Determine the [x, y] coordinate at the center of the cell enclosing the given text.  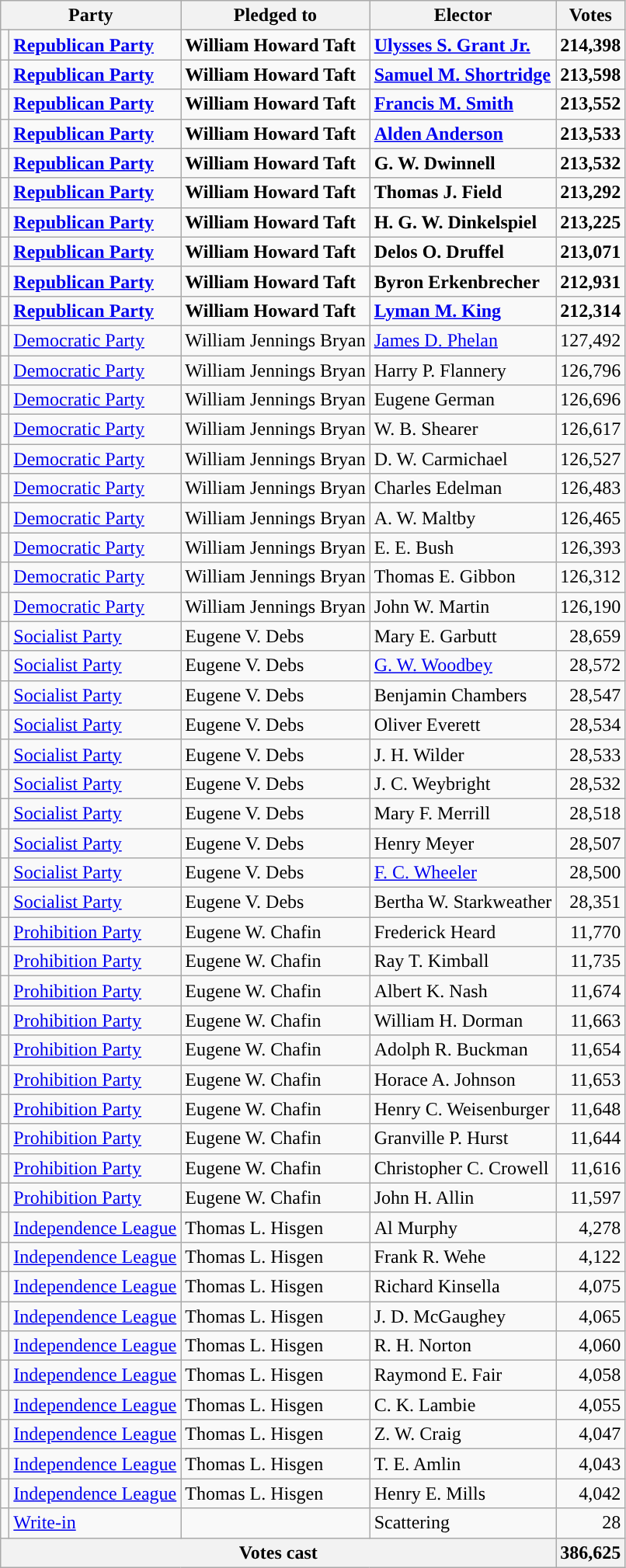
11,735 [590, 961]
R. H. Norton [463, 1346]
126,312 [590, 577]
A. W. Maltby [463, 518]
11,597 [590, 1198]
Harry P. Flannery [463, 370]
126,393 [590, 548]
Raymond E. Fair [463, 1375]
Henry C. Weisenburger [463, 1109]
4,043 [590, 1464]
W. B. Shearer [463, 429]
Thomas E. Gibbon [463, 577]
11,770 [590, 932]
28 [590, 1523]
Bertha W. Starkweather [463, 902]
213,533 [590, 134]
J. C. Weybright [463, 784]
Ray T. Kimball [463, 961]
G. W. Woodbey [463, 666]
Adolph R. Buckman [463, 1050]
Henry Meyer [463, 843]
Granville P. Hurst [463, 1139]
Mary E. Garbutt [463, 636]
Frederick Heard [463, 932]
Charles Edelman [463, 488]
Thomas J. Field [463, 193]
4,065 [590, 1316]
H. G. W. Dinkelspiel [463, 222]
Z. W. Craig [463, 1434]
214,398 [590, 45]
213,552 [590, 104]
11,663 [590, 1020]
Write-in [95, 1523]
126,190 [590, 607]
11,616 [590, 1168]
Alden Anderson [463, 134]
Byron Erkenbrecher [463, 281]
Scattering [463, 1523]
11,648 [590, 1109]
126,527 [590, 459]
John W. Martin [463, 607]
C. K. Lambie [463, 1405]
127,492 [590, 340]
4,042 [590, 1493]
213,598 [590, 75]
T. E. Amlin [463, 1464]
28,518 [590, 813]
Votes cast [278, 1552]
212,931 [590, 281]
4,278 [590, 1227]
126,483 [590, 488]
11,653 [590, 1080]
Christopher C. Crowell [463, 1168]
213,225 [590, 222]
213,071 [590, 252]
J. H. Wilder [463, 754]
4,047 [590, 1434]
4,060 [590, 1346]
J. D. McGaughey [463, 1316]
28,572 [590, 666]
Mary F. Merrill [463, 813]
Richard Kinsella [463, 1286]
Votes [590, 16]
E. E. Bush [463, 548]
Samuel M. Shortridge [463, 75]
11,644 [590, 1139]
213,532 [590, 163]
Benjamin Chambers [463, 695]
F. C. Wheeler [463, 873]
126,617 [590, 429]
Delos O. Druffel [463, 252]
28,532 [590, 784]
11,674 [590, 991]
126,796 [590, 370]
James D. Phelan [463, 340]
126,696 [590, 400]
4,058 [590, 1375]
28,533 [590, 754]
Elector [463, 16]
D. W. Carmichael [463, 459]
4,122 [590, 1257]
Party [91, 16]
Albert K. Nash [463, 991]
Lyman M. King [463, 311]
28,534 [590, 725]
Francis M. Smith [463, 104]
28,547 [590, 695]
126,465 [590, 518]
Eugene German [463, 400]
Ulysses S. Grant Jr. [463, 45]
28,351 [590, 902]
Oliver Everett [463, 725]
28,507 [590, 843]
G. W. Dwinnell [463, 163]
Henry E. Mills [463, 1493]
Frank R. Wehe [463, 1257]
386,625 [590, 1552]
William H. Dorman [463, 1020]
Pledged to [275, 16]
11,654 [590, 1050]
4,055 [590, 1405]
4,075 [590, 1286]
213,292 [590, 193]
John H. Allin [463, 1198]
212,314 [590, 311]
Horace A. Johnson [463, 1080]
28,659 [590, 636]
Al Murphy [463, 1227]
28,500 [590, 873]
